Find where the given text appears and provide that cell's center as (x, y) coordinate. 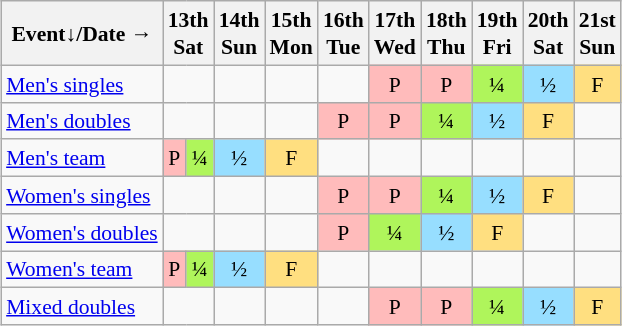
Women's doubles (82, 232)
Event↓/Date → (82, 33)
Women's team (82, 268)
Men's doubles (82, 120)
Mixed doubles (82, 306)
18thThu (446, 33)
Women's singles (82, 194)
21stSun (598, 33)
20thSat (548, 33)
Men's team (82, 158)
Men's singles (82, 84)
19thFri (498, 33)
16thTue (344, 33)
14thSun (240, 33)
17thWed (395, 33)
15thMon (290, 33)
13thSat (188, 33)
